Determine the (X, Y) coordinate at the center of the cell enclosing the given text.  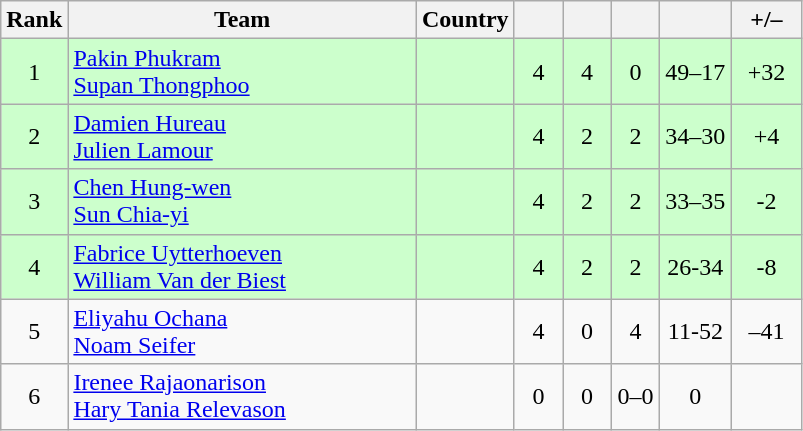
Pakin PhukramSupan Thongphoo (242, 72)
+32 (766, 72)
+4 (766, 136)
11-52 (696, 332)
3 (34, 202)
34–30 (696, 136)
6 (34, 396)
-2 (766, 202)
-8 (766, 266)
26-34 (696, 266)
Team (242, 20)
33–35 (696, 202)
0–0 (636, 396)
Fabrice UytterhoevenWilliam Van der Biest (242, 266)
Rank (34, 20)
Irenee RajaonarisonHary Tania Relevason (242, 396)
+/– (766, 20)
–41 (766, 332)
49–17 (696, 72)
Chen Hung-wenSun Chia-yi (242, 202)
Eliyahu OchanaNoam Seifer (242, 332)
1 (34, 72)
Country (465, 20)
Damien HureauJulien Lamour (242, 136)
5 (34, 332)
